Pinpoint the cell where the given text exists, returning its [x, y] midpoint coordinate. 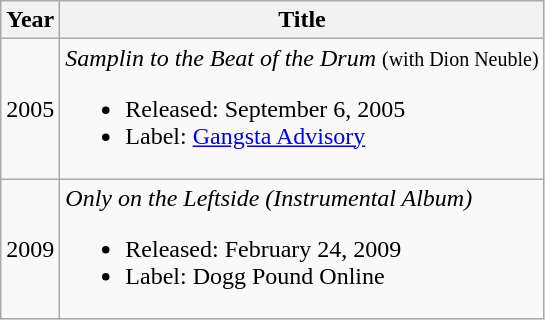
2009 [30, 249]
Year [30, 20]
Samplin to the Beat of the Drum (with Dion Neuble)Released: September 6, 2005Label: Gangsta Advisory [302, 109]
2005 [30, 109]
Title [302, 20]
Only on the Leftside (Instrumental Album)Released: February 24, 2009Label: Dogg Pound Online [302, 249]
